Pinpoint the cell where the given text exists, returning its [x, y] midpoint coordinate. 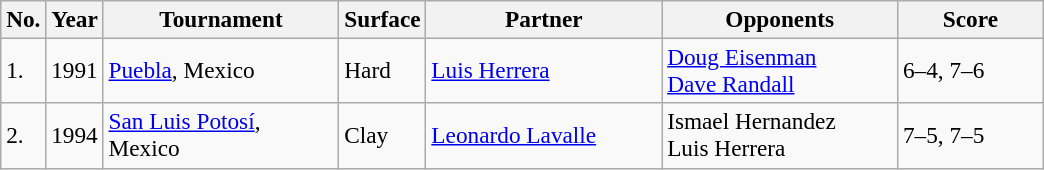
Ismael Hernandez Luis Herrera [780, 136]
Leonardo Lavalle [544, 136]
Opponents [780, 19]
Score [971, 19]
Year [74, 19]
7–5, 7–5 [971, 136]
Clay [382, 136]
Partner [544, 19]
1994 [74, 136]
Puebla, Mexico [221, 70]
No. [24, 19]
Luis Herrera [544, 70]
1991 [74, 70]
Tournament [221, 19]
6–4, 7–6 [971, 70]
Doug Eisenman Dave Randall [780, 70]
Surface [382, 19]
1. [24, 70]
San Luis Potosí, Mexico [221, 136]
Hard [382, 70]
2. [24, 136]
